Return [X, Y] of the center of cell containing provided text 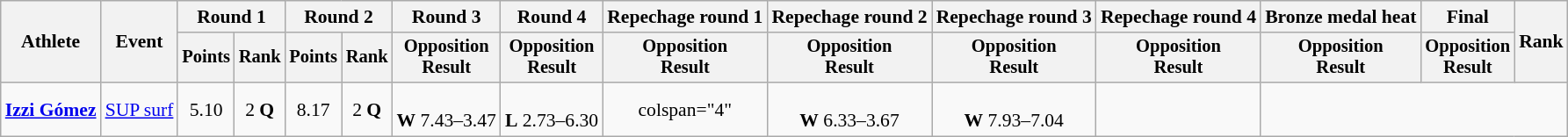
8.17 [313, 109]
colspan="4" [685, 109]
L 2.73–6.30 [552, 109]
Event [140, 42]
W 6.33–3.67 [849, 109]
Final [1467, 17]
W 7.43–3.47 [446, 109]
Repechage round 2 [849, 17]
Repechage round 1 [685, 17]
Round 4 [552, 17]
SUP surf [140, 109]
5.10 [206, 109]
Round 2 [338, 17]
W 7.93–7.04 [1014, 109]
Repechage round 3 [1014, 17]
Round 3 [446, 17]
Athlete [51, 42]
Bronze medal heat [1340, 17]
Izzi Gómez [51, 109]
Round 1 [231, 17]
Repechage round 4 [1179, 17]
